Identify which cell holds the provided text, then report its [x, y] central coordinate. 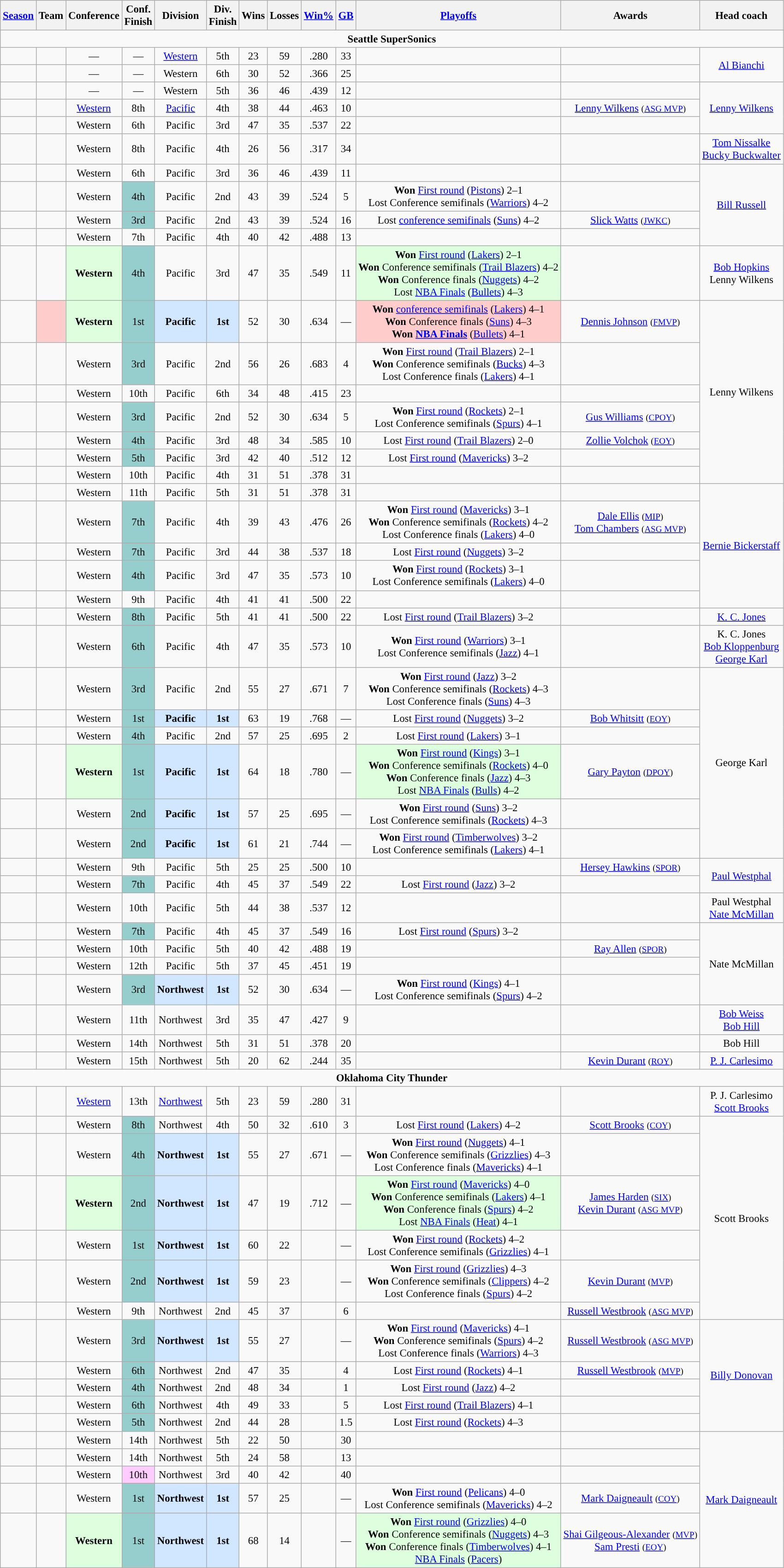
.317 [319, 149]
Won First round (Warriors) 3–1Lost Conference semifinals (Jazz) 4–1 [458, 646]
Won First round (Trail Blazers) 2–1Won Conference semifinals (Bucks) 4–3Lost Conference finals (Lakers) 4–1 [458, 364]
Playoffs [458, 16]
Won First round (Mavericks) 4–0Won Conference semifinals (Lakers) 4–1Won Conference finals (Spurs) 4–2Lost NBA Finals (Heat) 4–1 [458, 1203]
Lost First round (Mavericks) 3–2 [458, 458]
Won First round (Mavericks) 4–1Won Conference semifinals (Spurs) 4–2 Lost Conference finals (Warriors) 4–3 [458, 1341]
Slick Watts (JWKC) [630, 220]
Won First round (Nuggets) 4–1Won Conference semifinals (Grizzlies) 4–3Lost Conference finals (Mavericks) 4–1 [458, 1155]
Lost First round (Trail Blazers) 2–0 [458, 441]
.610 [319, 1125]
P. J. Carlesimo [742, 1061]
.476 [319, 522]
Team [51, 16]
63 [254, 719]
Losses [285, 16]
Bob HopkinsLenny Wilkens [742, 273]
.451 [319, 967]
9 [346, 1020]
Lost First round (Rockets) 4–1 [458, 1371]
Won First round (Rockets) 3–1Lost Conference semifinals (Lakers) 4–0 [458, 576]
1 [346, 1388]
21 [285, 843]
64 [254, 772]
.780 [319, 772]
.712 [319, 1203]
6 [346, 1311]
Head coach [742, 16]
49 [254, 1405]
GB [346, 16]
Kevin Durant (MVP) [630, 1281]
.744 [319, 843]
Won First round (Kings) 3–1Won Conference semifinals (Rockets) 4–0Won Conference finals (Jazz) 4–3Lost NBA Finals (Bulls) 4–2 [458, 772]
Won First round (Timberwolves) 3–2Lost Conference semifinals (Lakers) 4–1 [458, 843]
Hersey Hawkins (SPOR) [630, 867]
Gus Williams (CPOY) [630, 417]
Al Bianchi [742, 65]
Billy Donovan [742, 1375]
Bob WeissBob Hill [742, 1020]
60 [254, 1245]
Seattle SuperSonics [392, 39]
62 [285, 1061]
.415 [319, 394]
Won First round (Kings) 4–1Lost Conference semifinals (Spurs) 4–2 [458, 990]
Conf.Finish [138, 16]
Won First round (Pistons) 2–1Lost Conference semifinals (Warriors) 4–2 [458, 196]
Oklahoma City Thunder [392, 1078]
.768 [319, 719]
Dennis Johnson (FMVP) [630, 322]
Russell Westbrook (MVP) [630, 1371]
Conference [94, 16]
.427 [319, 1020]
Lost First round (Lakers) 4–2 [458, 1125]
Lost First round (Trail Blazers) 4–1 [458, 1405]
Lost First round (Jazz) 3–2 [458, 884]
68 [254, 1540]
.463 [319, 108]
Paul Westphal [742, 876]
Bob Whitsitt (EOY) [630, 719]
Scott Brooks (COY) [630, 1125]
K. C. JonesBob KloppenburgGeorge Karl [742, 646]
Won First round (Pelicans) 4–0 Lost Conference semifinals (Mavericks) 4–2 [458, 1498]
James Harden (SIX) Kevin Durant (ASG MVP) [630, 1203]
28 [285, 1423]
24 [254, 1457]
Won First round (Jazz) 3–2Won Conference semifinals (Rockets) 4–3Lost Conference finals (Suns) 4–3 [458, 689]
Bill Russell [742, 205]
Lost First round (Jazz) 4–2 [458, 1388]
Won First round (Grizzlies) 4–0 Won Conference semifinals (Nuggets) 4–3Won Conference finals (Timberwolves) 4–1NBA Finals (Pacers) [458, 1540]
13th [138, 1102]
Ray Allen (SPOR) [630, 949]
7 [346, 689]
Bob Hill [742, 1043]
Paul WestphalNate McMillan [742, 908]
Wins [254, 16]
Won First round (Lakers) 2–1Won Conference semifinals (Trail Blazers) 4–2Won Conference finals (Nuggets) 4–2Lost NBA Finals (Bullets) 4–3 [458, 273]
Lost First round (Spurs) 3–2 [458, 931]
3 [346, 1125]
Won First round (Grizzlies) 4–3Won Conference semifinals (Clippers) 4–2Lost Conference finals (Spurs) 4–2 [458, 1281]
Kevin Durant (ROY) [630, 1061]
.512 [319, 458]
2 [346, 736]
Lost First round (Lakers) 3–1 [458, 736]
Div.Finish [222, 16]
32 [285, 1125]
Lost First round (Rockets) 4–3 [458, 1423]
Lost conference semifinals (Suns) 4–2 [458, 220]
Won conference semifinals (Lakers) 4–1Won Conference finals (Suns) 4–3Won NBA Finals (Bullets) 4–1 [458, 322]
Division [181, 16]
Zollie Volchok (EOY) [630, 441]
12th [138, 967]
Won First round (Mavericks) 3–1Won Conference semifinals (Rockets) 4–2Lost Conference finals (Lakers) 4–0 [458, 522]
Win% [319, 16]
.366 [319, 74]
Gary Payton (DPOY) [630, 772]
61 [254, 843]
Dale Ellis (MIP)Tom Chambers (ASG MVP) [630, 522]
P. J. CarlesimoScott Brooks [742, 1102]
Scott Brooks [742, 1218]
George Karl [742, 763]
.244 [319, 1061]
Bernie Bickerstaff [742, 546]
Tom NissalkeBucky Buckwalter [742, 149]
Awards [630, 16]
Season [18, 16]
Won First round (Rockets) 4–2Lost Conference semifinals (Grizzlies) 4–1 [458, 1245]
.683 [319, 364]
15th [138, 1061]
.585 [319, 441]
Won First round (Suns) 3–2Lost Conference semifinals (Rockets) 4–3 [458, 814]
58 [285, 1457]
14 [285, 1540]
Mark Daigneault [742, 1499]
Mark Daigneault (COY) [630, 1498]
Won First round (Rockets) 2–1Lost Conference semifinals (Spurs) 4–1 [458, 417]
1.5 [346, 1423]
Lost First round (Trail Blazers) 3–2 [458, 617]
Nate McMillan [742, 963]
Lenny Wilkens (ASG MVP) [630, 108]
Shai Gilgeous-Alexander (MVP) Sam Presti (EOY) [630, 1540]
K. C. Jones [742, 617]
